Capture the cell that displays the provided text and extract its [X, Y] central coordinate. 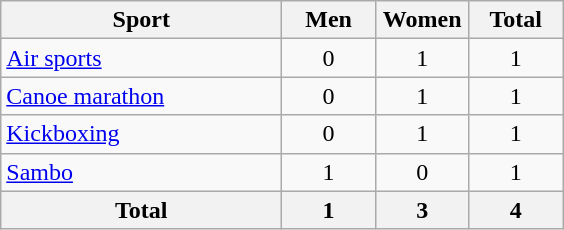
4 [516, 210]
Canoe marathon [142, 96]
Women [422, 20]
Men [329, 20]
Air sports [142, 58]
Kickboxing [142, 134]
3 [422, 210]
Sport [142, 20]
Sambo [142, 172]
